Locate the cell with the specified text and output its [x, y] center coordinate. 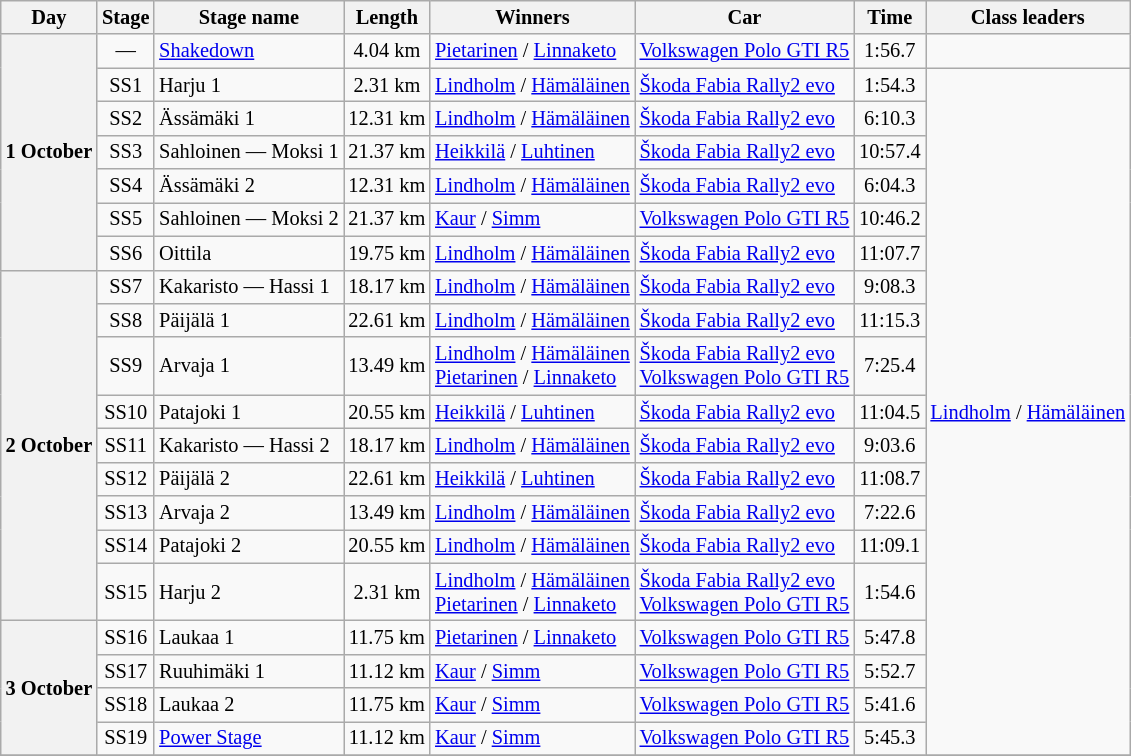
SS16 [126, 637]
Sahloinen — Moksi 1 [248, 152]
1:54.3 [890, 85]
1 October [49, 152]
Ruuhimäki 1 [248, 671]
SS11 [126, 445]
SS6 [126, 253]
SS9 [126, 366]
Arvaja 1 [248, 366]
SS14 [126, 546]
11:09.1 [890, 546]
10:46.2 [890, 219]
Harju 1 [248, 85]
Stage [126, 17]
SS19 [126, 738]
9:08.3 [890, 287]
Stage name [248, 17]
5:41.6 [890, 705]
19.75 km [388, 253]
Kakaristo — Hassi 2 [248, 445]
SS1 [126, 85]
7:22.6 [890, 513]
Oittila [248, 253]
SS13 [126, 513]
SS7 [126, 287]
Arvaja 2 [248, 513]
Power Stage [248, 738]
5:45.3 [890, 738]
SS10 [126, 412]
SS18 [126, 705]
5:52.7 [890, 671]
Päijälä 1 [248, 320]
Car [744, 17]
Shakedown [248, 51]
Sahloinen — Moksi 2 [248, 219]
6:04.3 [890, 186]
Laukaa 2 [248, 705]
Ässämäki 1 [248, 118]
3 October [49, 688]
Kakaristo — Hassi 1 [248, 287]
SS12 [126, 479]
Laukaa 1 [248, 637]
SS17 [126, 671]
SS5 [126, 219]
Winners [532, 17]
1:56.7 [890, 51]
11:08.7 [890, 479]
Day [49, 17]
Ässämäki 2 [248, 186]
11:15.3 [890, 320]
10:57.4 [890, 152]
Time [890, 17]
SS3 [126, 152]
2 October [49, 446]
SS8 [126, 320]
6:10.3 [890, 118]
7:25.4 [890, 366]
Patajoki 2 [248, 546]
SS2 [126, 118]
SS15 [126, 592]
SS4 [126, 186]
Harju 2 [248, 592]
Patajoki 1 [248, 412]
11:07.7 [890, 253]
4.04 km [388, 51]
Length [388, 17]
Class leaders [1028, 17]
Päijälä 2 [248, 479]
11:04.5 [890, 412]
5:47.8 [890, 637]
— [126, 51]
1:54.6 [890, 592]
9:03.6 [890, 445]
